Pinpoint the cell where the given text exists, returning its [X, Y] midpoint coordinate. 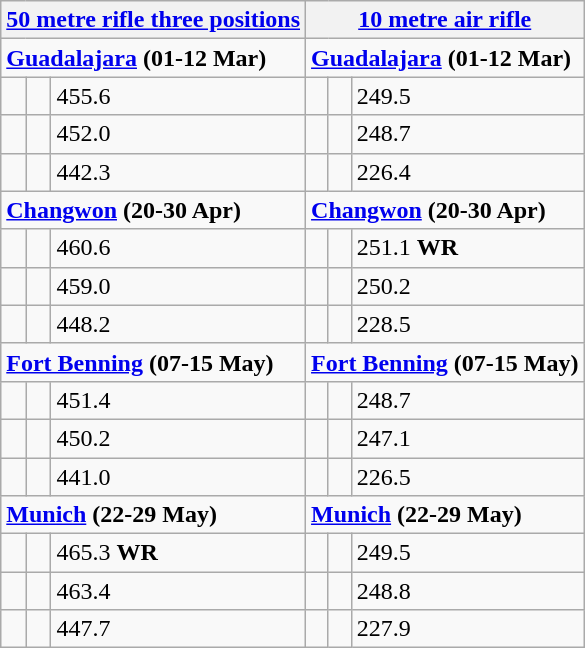
450.2 [178, 438]
228.5 [468, 324]
247.1 [468, 438]
448.2 [178, 324]
227.9 [468, 629]
251.1 WR [468, 248]
465.3 WR [178, 553]
451.4 [178, 400]
50 metre rifle three positions [154, 20]
459.0 [178, 286]
455.6 [178, 96]
442.3 [178, 172]
10 metre air rifle [445, 20]
447.7 [178, 629]
460.6 [178, 248]
226.4 [468, 172]
248.8 [468, 591]
452.0 [178, 134]
463.4 [178, 591]
250.2 [468, 286]
441.0 [178, 477]
226.5 [468, 477]
